Return (x, y) of the center of cell containing provided text 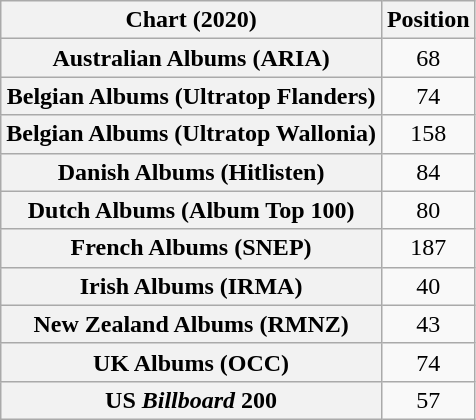
158 (428, 134)
New Zealand Albums (RMNZ) (192, 324)
187 (428, 248)
80 (428, 210)
Danish Albums (Hitlisten) (192, 172)
Australian Albums (ARIA) (192, 58)
Irish Albums (IRMA) (192, 286)
84 (428, 172)
Position (428, 20)
Chart (2020) (192, 20)
French Albums (SNEP) (192, 248)
43 (428, 324)
57 (428, 400)
Belgian Albums (Ultratop Wallonia) (192, 134)
Belgian Albums (Ultratop Flanders) (192, 96)
Dutch Albums (Album Top 100) (192, 210)
UK Albums (OCC) (192, 362)
US Billboard 200 (192, 400)
68 (428, 58)
40 (428, 286)
